Extract the (X, Y) coordinate from the center of the cell holding the provided text.  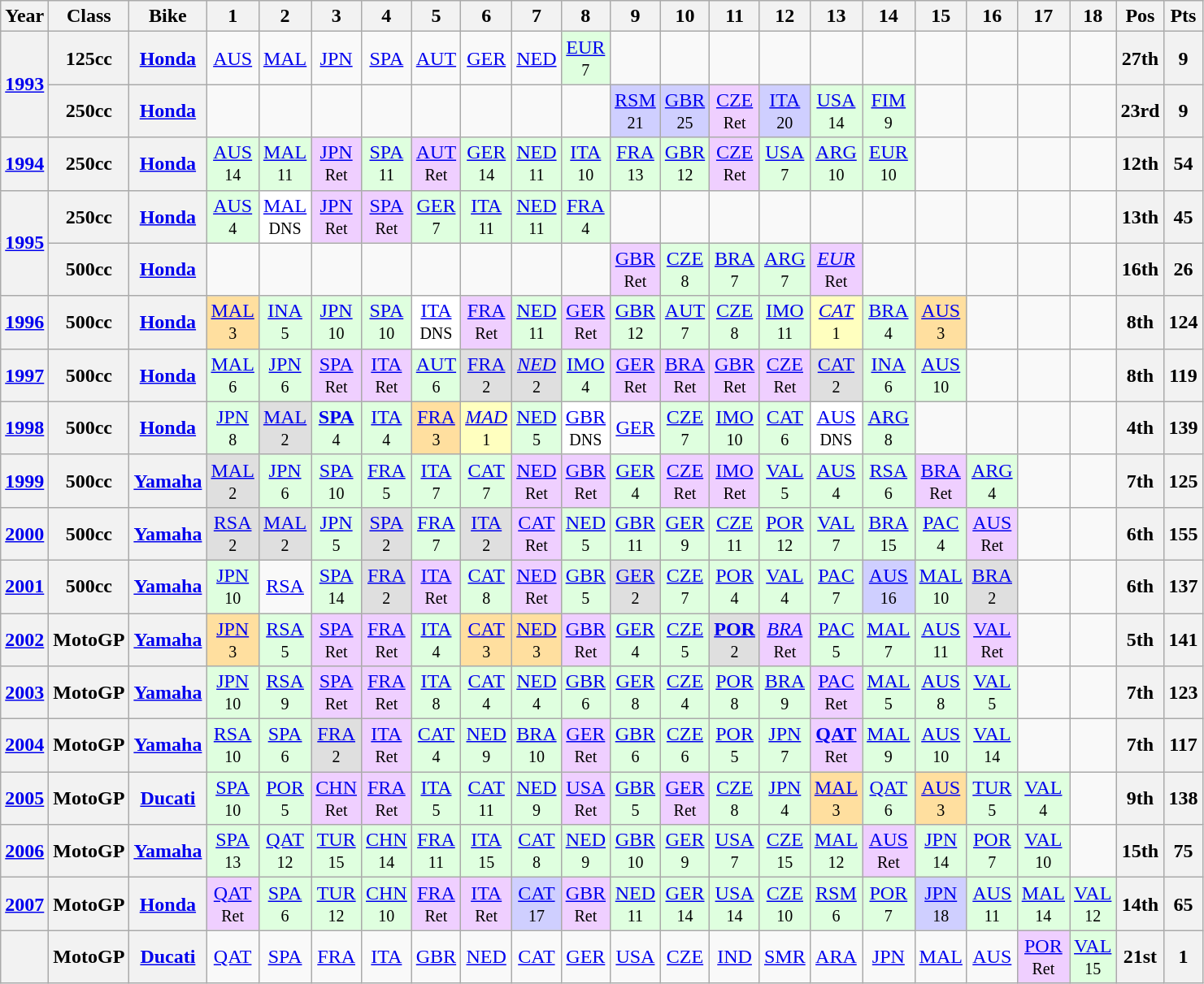
138 (1184, 798)
CAT17 (537, 904)
54 (1184, 164)
EUR7 (585, 59)
ITA11 (486, 216)
MAL9 (889, 746)
CAT11 (486, 798)
MAL6 (233, 375)
124 (1184, 322)
POR4 (735, 587)
123 (1184, 692)
2003 (24, 692)
125cc (89, 59)
2007 (24, 904)
JPN5 (337, 533)
18 (1093, 16)
PAC7 (836, 587)
ITADNS (436, 322)
23rd (1140, 111)
SPA4 (337, 427)
14 (889, 16)
USA (636, 957)
155 (1184, 533)
IND (735, 957)
2 (285, 16)
QAT6 (889, 798)
ARG8 (889, 427)
POR8 (735, 692)
BRA4 (889, 322)
137 (1184, 587)
1997 (24, 375)
FRA13 (636, 164)
NED3 (537, 639)
1993 (24, 85)
BRA10 (537, 746)
CZE10 (785, 904)
RSA2 (233, 533)
AUS16 (889, 587)
65 (1184, 904)
IMO10 (735, 427)
2005 (24, 798)
CATRet (537, 533)
12 (785, 16)
RSA5 (285, 639)
Class (89, 16)
USARet (585, 798)
INA6 (889, 375)
117 (1184, 746)
JPN4 (785, 798)
CZE11 (735, 533)
139 (1184, 427)
26 (1184, 270)
FRA5 (386, 481)
ITA8 (436, 692)
GBR (436, 957)
PAC4 (941, 533)
CZE4 (685, 692)
ARG4 (992, 481)
JPN14 (941, 852)
CZE6 (685, 746)
4th (1140, 427)
CAT7 (486, 481)
VAL12 (1093, 904)
JPN7 (785, 746)
1995 (24, 243)
AUS8 (941, 692)
27th (1140, 59)
MAL10 (941, 587)
5 (436, 16)
1994 (24, 164)
POR2 (735, 639)
SPA11 (386, 164)
ITA5 (436, 798)
AUTRet (436, 164)
GBR25 (685, 111)
75 (1184, 852)
BRA9 (785, 692)
VAL10 (1043, 852)
BRA15 (889, 533)
1996 (24, 322)
VALRet (992, 639)
141 (1184, 639)
GBRDNS (585, 427)
13 (836, 16)
VAL14 (992, 746)
NED4 (537, 692)
MAL5 (889, 692)
GBR11 (636, 533)
2002 (24, 639)
10 (685, 16)
IMO11 (785, 322)
GER7 (436, 216)
CZE (685, 957)
2001 (24, 587)
FRA3 (436, 427)
MAD1 (486, 427)
CAT2 (836, 375)
125 (1184, 481)
ITA2 (486, 533)
IMO4 (585, 375)
FRA11 (436, 852)
Bike (167, 16)
CAT3 (486, 639)
45 (1184, 216)
ITA7 (436, 481)
NED2 (537, 375)
QAT12 (285, 852)
MAL14 (1043, 904)
12th (1140, 164)
9th (1140, 798)
PAC5 (836, 639)
SPA14 (337, 587)
15th (1140, 852)
JPN8 (233, 427)
VAL7 (836, 533)
CZE15 (785, 852)
MAL7 (889, 639)
QAT (233, 957)
CHN10 (386, 904)
INA5 (285, 322)
ITA (386, 957)
MAL12 (836, 852)
PORRet (1043, 957)
TUR12 (337, 904)
RSM6 (836, 904)
GBR10 (636, 852)
JPN3 (233, 639)
ITA15 (486, 852)
RSA9 (285, 692)
ITA20 (785, 111)
4 (386, 16)
5th (1140, 639)
FRA (337, 957)
16 (992, 16)
119 (1184, 375)
BRA7 (735, 270)
POR12 (785, 533)
CAT (537, 957)
FRA4 (585, 216)
CHNRet (337, 798)
ITA10 (585, 164)
2006 (24, 852)
SMR (785, 957)
VAL15 (1093, 957)
8 (585, 16)
13th (1140, 216)
14th (1140, 904)
1998 (24, 427)
6 (486, 16)
2004 (24, 746)
RSA6 (889, 481)
RSA (285, 587)
7 (537, 16)
Pos (1140, 16)
CAT6 (785, 427)
16th (1140, 270)
AUT7 (685, 322)
MAL11 (285, 164)
Year (24, 16)
GER8 (636, 692)
EUR10 (889, 164)
MALDNS (285, 216)
RSM21 (636, 111)
AUS14 (233, 164)
CZE5 (685, 639)
TUR15 (337, 852)
CAT1 (836, 322)
AUSDNS (836, 427)
IMORet (735, 481)
21st (1140, 957)
Pts (1184, 16)
EURRet (836, 270)
SPA2 (386, 533)
FIM9 (889, 111)
ARG10 (836, 164)
17 (1043, 16)
FRA7 (436, 533)
CHN14 (386, 852)
3 (337, 16)
SPA13 (233, 852)
ARA (836, 957)
GER2 (636, 587)
ARG7 (785, 270)
BRA2 (992, 587)
AUT (436, 59)
11 (735, 16)
PACRet (836, 692)
1999 (24, 481)
TUR5 (992, 798)
JPN18 (941, 904)
AUT6 (436, 375)
15 (941, 16)
2000 (24, 533)
RSA10 (233, 746)
